Detect which cell encompasses the target text, then output its [x, y] center coordinate. 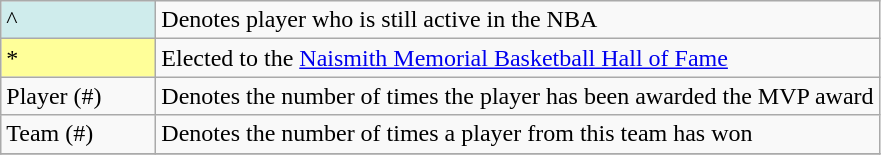
Player (#) [78, 96]
Denotes the number of times the player has been awarded the MVP award [518, 96]
Denotes the number of times a player from this team has won [518, 134]
Team (#) [78, 134]
^ [78, 20]
Elected to the Naismith Memorial Basketball Hall of Fame [518, 58]
Denotes player who is still active in the NBA [518, 20]
* [78, 58]
